Determine the (X, Y) coordinate at the center of the cell enclosing the given text.  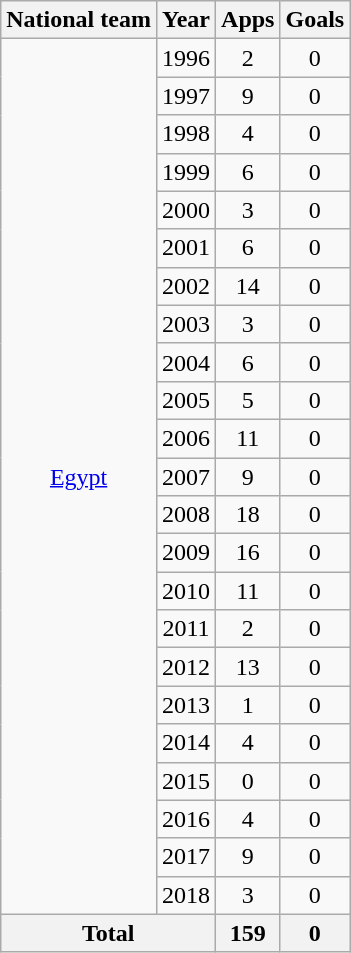
14 (248, 286)
2008 (186, 515)
2011 (186, 629)
2012 (186, 667)
2010 (186, 591)
2001 (186, 248)
1 (248, 705)
2016 (186, 819)
Total (108, 933)
2013 (186, 705)
2015 (186, 781)
Year (186, 20)
2007 (186, 477)
2018 (186, 895)
2009 (186, 553)
Goals (315, 20)
National team (79, 20)
2000 (186, 210)
2002 (186, 286)
1999 (186, 172)
Egypt (79, 476)
16 (248, 553)
1997 (186, 96)
2003 (186, 324)
5 (248, 400)
1996 (186, 58)
2004 (186, 362)
1998 (186, 134)
159 (248, 933)
2014 (186, 743)
2017 (186, 857)
2005 (186, 400)
2006 (186, 438)
18 (248, 515)
13 (248, 667)
Apps (248, 20)
